Determine the (x, y) coordinate at the center of the cell enclosing the given text.  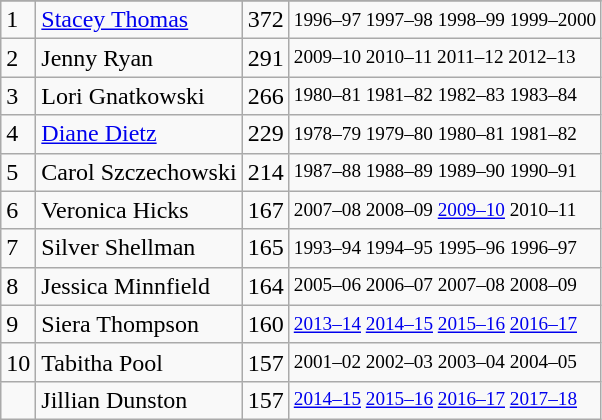
2013–14 2014–15 2015–16 2016–17 (444, 324)
291 (266, 58)
Veronica Hicks (139, 210)
Jessica Minnfield (139, 286)
1 (18, 20)
Stacey Thomas (139, 20)
167 (266, 210)
1993–94 1994–95 1995–96 1996–97 (444, 248)
229 (266, 134)
Jillian Dunston (139, 400)
214 (266, 172)
6 (18, 210)
160 (266, 324)
Lori Gnatkowski (139, 96)
372 (266, 20)
1996–97 1997–98 1998–99 1999–2000 (444, 20)
Jenny Ryan (139, 58)
266 (266, 96)
1987–88 1988–89 1989–90 1990–91 (444, 172)
2014–15 2015–16 2016–17 2017–18 (444, 400)
2005–06 2006–07 2007–08 2008–09 (444, 286)
165 (266, 248)
Diane Dietz (139, 134)
Siera Thompson (139, 324)
2 (18, 58)
5 (18, 172)
4 (18, 134)
7 (18, 248)
9 (18, 324)
Silver Shellman (139, 248)
2009–10 2010–11 2011–12 2012–13 (444, 58)
2001–02 2002–03 2003–04 2004–05 (444, 362)
10 (18, 362)
2007–08 2008–09 2009–10 2010–11 (444, 210)
Tabitha Pool (139, 362)
3 (18, 96)
Carol Szczechowski (139, 172)
1980–81 1981–82 1982–83 1983–84 (444, 96)
164 (266, 286)
8 (18, 286)
1978–79 1979–80 1980–81 1981–82 (444, 134)
